Locate the cell with the specified text and output its (X, Y) center coordinate. 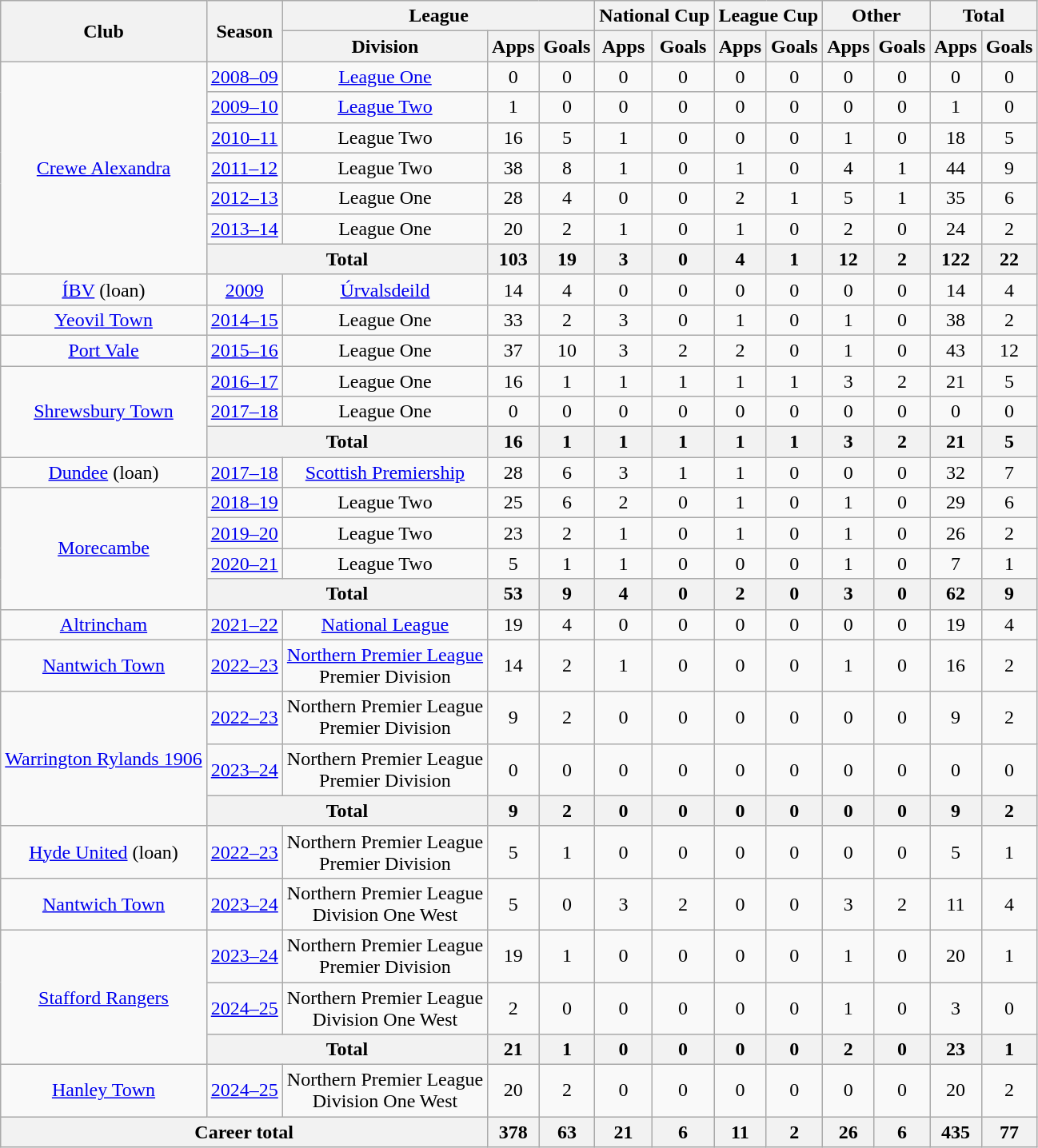
2020–21 (245, 564)
22 (1009, 259)
Port Vale (104, 350)
25 (513, 503)
77 (1009, 1132)
Hyde United (loan) (104, 852)
37 (513, 350)
32 (956, 472)
Season (245, 31)
24 (956, 229)
Hanley Town (104, 1090)
18 (956, 138)
378 (513, 1132)
2018–19 (245, 503)
Shrewsbury Town (104, 412)
2014–15 (245, 320)
8 (567, 168)
National Cup (654, 16)
53 (513, 594)
National League (385, 624)
Career total (245, 1132)
Yeovil Town (104, 320)
33 (513, 320)
2015–16 (245, 350)
League Cup (769, 16)
Úrvalsdeild (385, 289)
122 (956, 259)
2012–13 (245, 198)
League (438, 16)
2008–09 (245, 77)
435 (956, 1132)
2019–20 (245, 533)
62 (956, 594)
10 (567, 350)
2021–22 (245, 624)
2013–14 (245, 229)
2009 (245, 289)
2011–12 (245, 168)
44 (956, 168)
Club (104, 31)
2010–11 (245, 138)
Altrincham (104, 624)
Division (385, 46)
Dundee (loan) (104, 472)
Crewe Alexandra (104, 168)
Morecambe (104, 548)
43 (956, 350)
29 (956, 503)
Other (876, 16)
2016–17 (245, 381)
Warrington Rylands 1906 (104, 759)
Stafford Rangers (104, 997)
ÍBV (loan) (104, 289)
35 (956, 198)
2009–10 (245, 107)
Scottish Premiership (385, 472)
63 (567, 1132)
103 (513, 259)
